Identify which cell holds the provided text, then report its [X, Y] central coordinate. 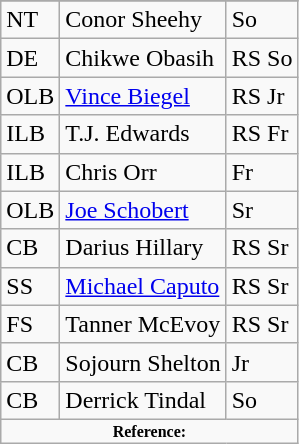
Reference: [150, 431]
Darius Hillary [143, 248]
Jr [262, 362]
DE [30, 58]
Fr [262, 172]
Chris Orr [143, 172]
Michael Caputo [143, 286]
Joe Schobert [143, 210]
Chikwe Obasih [143, 58]
SS [30, 286]
Sr [262, 210]
RS Jr [262, 96]
Vince Biegel [143, 96]
Tanner McEvoy [143, 324]
RS So [262, 58]
FS [30, 324]
Conor Sheehy [143, 20]
NT [30, 20]
T.J. Edwards [143, 134]
Derrick Tindal [143, 400]
RS Fr [262, 134]
Sojourn Shelton [143, 362]
